Detect which cell encompasses the target text, then output its [x, y] center coordinate. 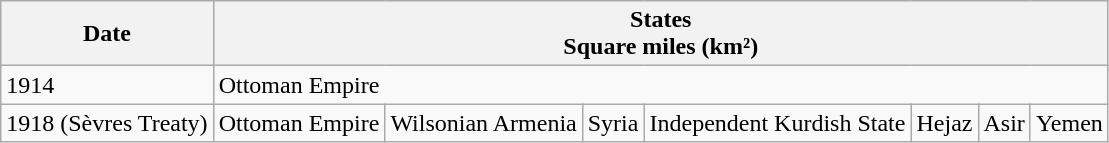
Asir [1004, 123]
1914 [107, 85]
Date [107, 34]
Yemen [1069, 123]
Hejaz [944, 123]
States Square miles (km²) [660, 34]
Independent Kurdish State [778, 123]
Wilsonian Armenia [484, 123]
1918 (Sèvres Treaty) [107, 123]
Syria [613, 123]
